Detect which cell encompasses the target text, then output its (X, Y) center coordinate. 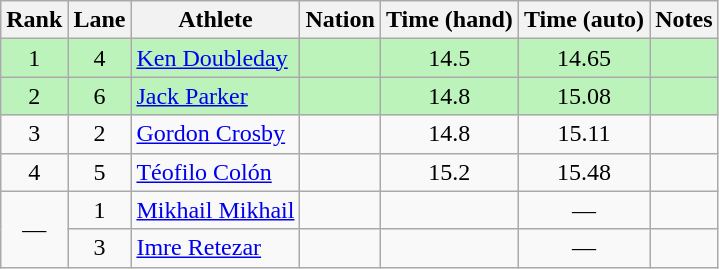
Athlete (216, 20)
Imre Retezar (216, 248)
5 (100, 172)
15.2 (449, 172)
15.11 (584, 134)
Jack Parker (216, 96)
6 (100, 96)
15.08 (584, 96)
Rank (34, 20)
Mikhail Mikhail (216, 210)
15.48 (584, 172)
14.5 (449, 58)
Notes (684, 20)
Time (auto) (584, 20)
Gordon Crosby (216, 134)
14.65 (584, 58)
Lane (100, 20)
Time (hand) (449, 20)
Ken Doubleday (216, 58)
Téofilo Colón (216, 172)
Nation (340, 20)
